Find where the given text appears and provide that cell's center as [X, Y] coordinate. 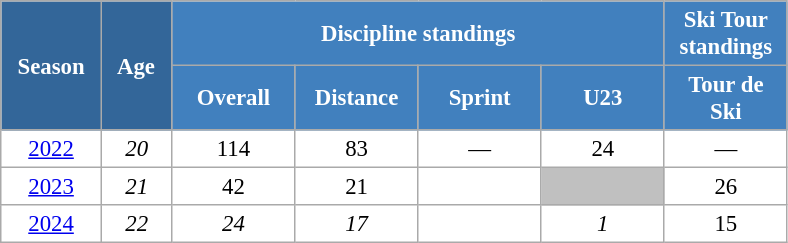
Age [136, 66]
83 [356, 149]
26 [726, 187]
22 [136, 224]
114 [234, 149]
U23 [602, 98]
1 [602, 224]
2023 [52, 187]
Discipline standings [418, 34]
15 [726, 224]
2022 [52, 149]
Season [52, 66]
Sprint [480, 98]
42 [234, 187]
2024 [52, 224]
Ski Tour standings [726, 34]
17 [356, 224]
20 [136, 149]
Tour deSki [726, 98]
Distance [356, 98]
Overall [234, 98]
